From the cell containing the given text, extract its center point as [x, y] coordinate. 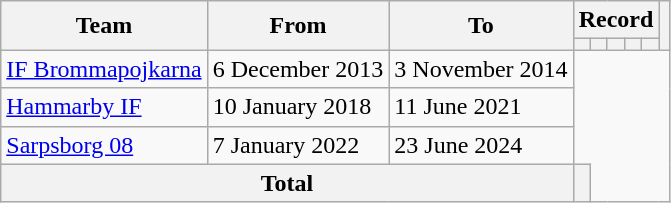
IF Brommapojkarna [104, 69]
Record [616, 20]
Total [287, 183]
11 June 2021 [481, 107]
Sarpsborg 08 [104, 145]
To [481, 26]
3 November 2014 [481, 69]
Hammarby IF [104, 107]
Team [104, 26]
23 June 2024 [481, 145]
From [298, 26]
6 December 2013 [298, 69]
10 January 2018 [298, 107]
7 January 2022 [298, 145]
